Scan for the cell matching the given text and deliver its (x, y) coordinate at center. 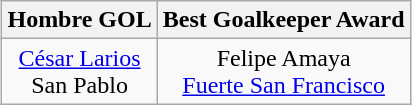
Felipe Amaya Fuerte San Francisco (284, 72)
Best Goalkeeper Award (284, 20)
Hombre GOL (80, 20)
César Larios San Pablo (80, 72)
